Scan for the cell matching the given text and deliver its [x, y] coordinate at center. 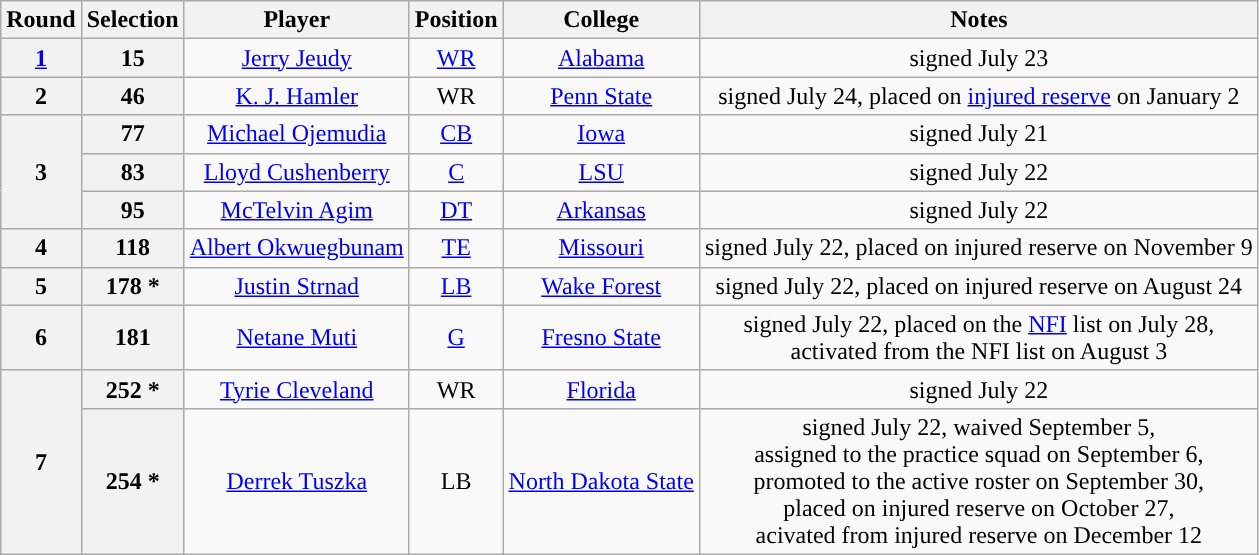
Derrek Tuszka [296, 481]
C [456, 172]
Fresno State [601, 338]
178 * [132, 286]
118 [132, 248]
Position [456, 20]
Netane Muti [296, 338]
TE [456, 248]
3 [41, 172]
CB [456, 134]
Albert Okwuegbunam [296, 248]
Arkansas [601, 210]
signed July 22, placed on injured reserve on August 24 [978, 286]
DT [456, 210]
6 [41, 338]
LSU [601, 172]
4 [41, 248]
Jerry Jeudy [296, 58]
Round [41, 20]
2 [41, 96]
254 * [132, 481]
252 * [132, 389]
181 [132, 338]
Notes [978, 20]
Alabama [601, 58]
Iowa [601, 134]
Lloyd Cushenberry [296, 172]
Florida [601, 389]
Michael Ojemudia [296, 134]
Player [296, 20]
5 [41, 286]
15 [132, 58]
Justin Strnad [296, 286]
Selection [132, 20]
North Dakota State [601, 481]
Penn State [601, 96]
signed July 24, placed on injured reserve on January 2 [978, 96]
K. J. Hamler [296, 96]
signed July 22, placed on the NFI list on July 28,activated from the NFI list on August 3 [978, 338]
95 [132, 210]
1 [41, 58]
signed July 23 [978, 58]
7 [41, 462]
77 [132, 134]
83 [132, 172]
G [456, 338]
signed July 22, placed on injured reserve on November 9 [978, 248]
McTelvin Agim [296, 210]
Missouri [601, 248]
46 [132, 96]
Tyrie Cleveland [296, 389]
Wake Forest [601, 286]
College [601, 20]
signed July 21 [978, 134]
